Scan for the cell matching the given text and deliver its (x, y) coordinate at center. 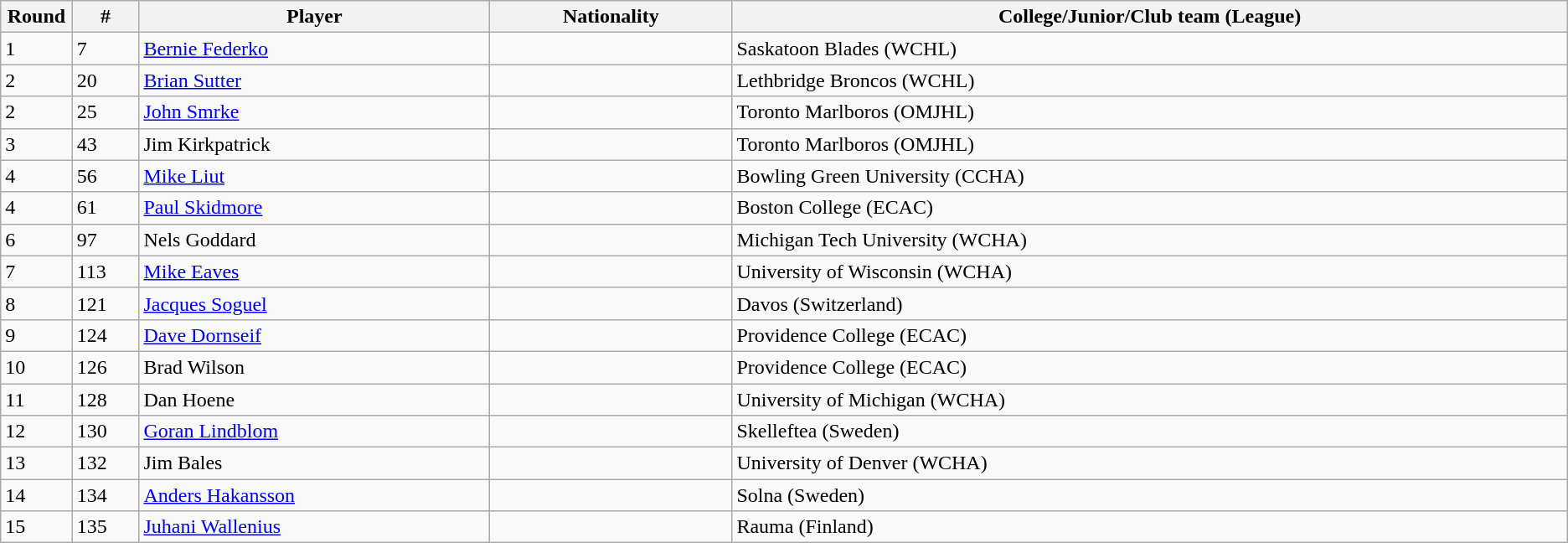
130 (106, 432)
10 (37, 367)
Anders Hakansson (315, 495)
43 (106, 144)
128 (106, 400)
Dan Hoene (315, 400)
Paul Skidmore (315, 208)
Nationality (611, 17)
Jim Bales (315, 463)
56 (106, 176)
College/Junior/Club team (League) (1149, 17)
11 (37, 400)
Davos (Switzerland) (1149, 303)
8 (37, 303)
134 (106, 495)
124 (106, 335)
9 (37, 335)
Round (37, 17)
John Smrke (315, 112)
6 (37, 240)
Jacques Soguel (315, 303)
121 (106, 303)
13 (37, 463)
Jim Kirkpatrick (315, 144)
University of Michigan (WCHA) (1149, 400)
Dave Dornseif (315, 335)
# (106, 17)
Bowling Green University (CCHA) (1149, 176)
132 (106, 463)
Juhani Wallenius (315, 527)
97 (106, 240)
12 (37, 432)
Mike Liut (315, 176)
Mike Eaves (315, 271)
3 (37, 144)
Brian Sutter (315, 80)
Solna (Sweden) (1149, 495)
126 (106, 367)
Nels Goddard (315, 240)
Goran Lindblom (315, 432)
Boston College (ECAC) (1149, 208)
25 (106, 112)
15 (37, 527)
14 (37, 495)
Brad Wilson (315, 367)
Lethbridge Broncos (WCHL) (1149, 80)
Player (315, 17)
61 (106, 208)
Bernie Federko (315, 49)
Skelleftea (Sweden) (1149, 432)
20 (106, 80)
Michigan Tech University (WCHA) (1149, 240)
113 (106, 271)
1 (37, 49)
University of Denver (WCHA) (1149, 463)
Saskatoon Blades (WCHL) (1149, 49)
University of Wisconsin (WCHA) (1149, 271)
135 (106, 527)
Rauma (Finland) (1149, 527)
